Provide the [x, y] coordinate of the cell's center where the given text is located.  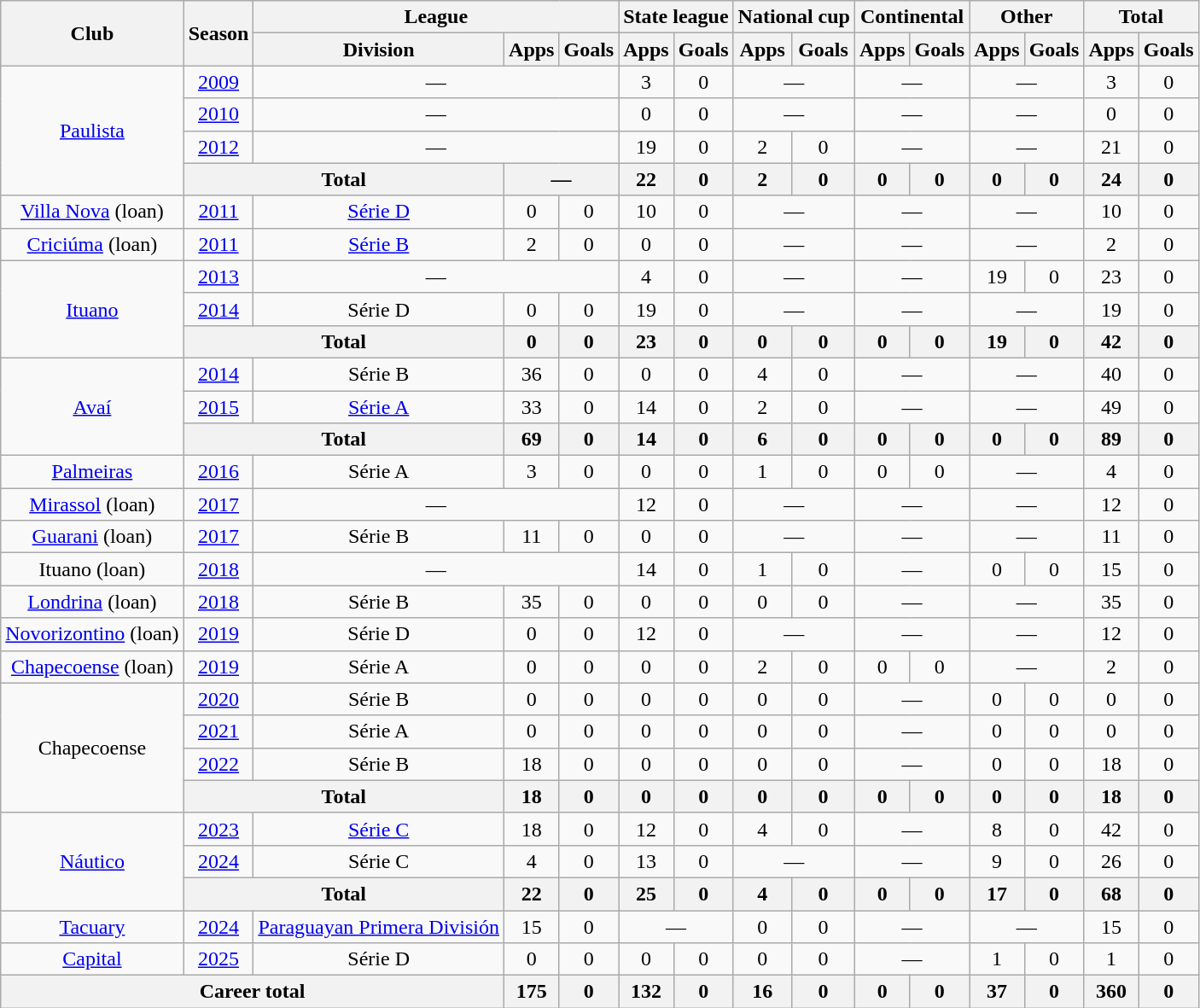
37 [997, 992]
Mirassol (loan) [92, 504]
89 [1111, 440]
2023 [218, 829]
2020 [218, 699]
132 [646, 992]
17 [997, 894]
21 [1111, 147]
49 [1111, 407]
Guarani (loan) [92, 537]
68 [1111, 894]
Capital [92, 959]
2022 [218, 764]
Palmeiras [92, 472]
13 [646, 861]
Paulista [92, 131]
League [436, 17]
2016 [218, 472]
69 [532, 440]
6 [762, 440]
2015 [218, 407]
Ituano (loan) [92, 569]
9 [997, 861]
State league [676, 17]
Ituano [92, 309]
Continental [912, 17]
25 [646, 894]
36 [532, 374]
2009 [218, 82]
Other [1027, 17]
Náutico [92, 861]
Londrina (loan) [92, 602]
2010 [218, 114]
2013 [218, 277]
24 [1111, 179]
National cup [794, 17]
Paraguayan Primera División [379, 926]
2012 [218, 147]
2021 [218, 731]
8 [997, 829]
40 [1111, 374]
Career total [253, 992]
26 [1111, 861]
Season [218, 33]
Villa Nova (loan) [92, 212]
Chapecoense [92, 748]
360 [1111, 992]
Tacuary [92, 926]
2025 [218, 959]
Novorizontino (loan) [92, 634]
Chapecoense (loan) [92, 667]
Avaí [92, 406]
175 [532, 992]
Division [379, 50]
Club [92, 33]
16 [762, 992]
Criciúma (loan) [92, 244]
33 [532, 407]
